Scan for the cell matching the given text and deliver its (X, Y) coordinate at center. 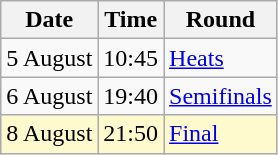
8 August (50, 134)
Time (131, 20)
6 August (50, 96)
Date (50, 20)
21:50 (131, 134)
5 August (50, 58)
19:40 (131, 96)
10:45 (131, 58)
Semifinals (221, 96)
Round (221, 20)
Final (221, 134)
Heats (221, 58)
